Return the (X, Y) coordinate for the center point of the cell that contains the specified text.  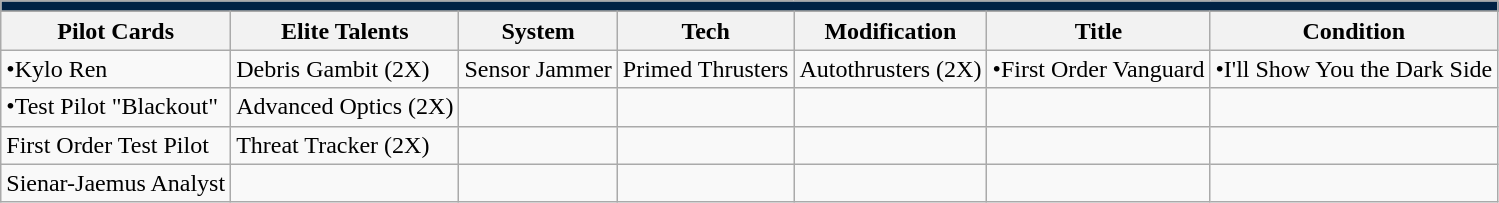
Threat Tracker (2X) (345, 145)
Autothrusters (2X) (890, 69)
Sienar-Jaemus Analyst (116, 183)
Modification (890, 31)
First Order Test Pilot (116, 145)
Advanced Optics (2X) (345, 107)
Tech (706, 31)
Title (1098, 31)
•Test Pilot "Blackout" (116, 107)
Debris Gambit (2X) (345, 69)
•Kylo Ren (116, 69)
Pilot Cards (116, 31)
System (538, 31)
Condition (1354, 31)
•First Order Vanguard (1098, 69)
Primed Thrusters (706, 69)
•I'll Show You the Dark Side (1354, 69)
Elite Talents (345, 31)
Sensor Jammer (538, 69)
